For the text-containing cell, return its midpoint in (x, y) coordinate format. 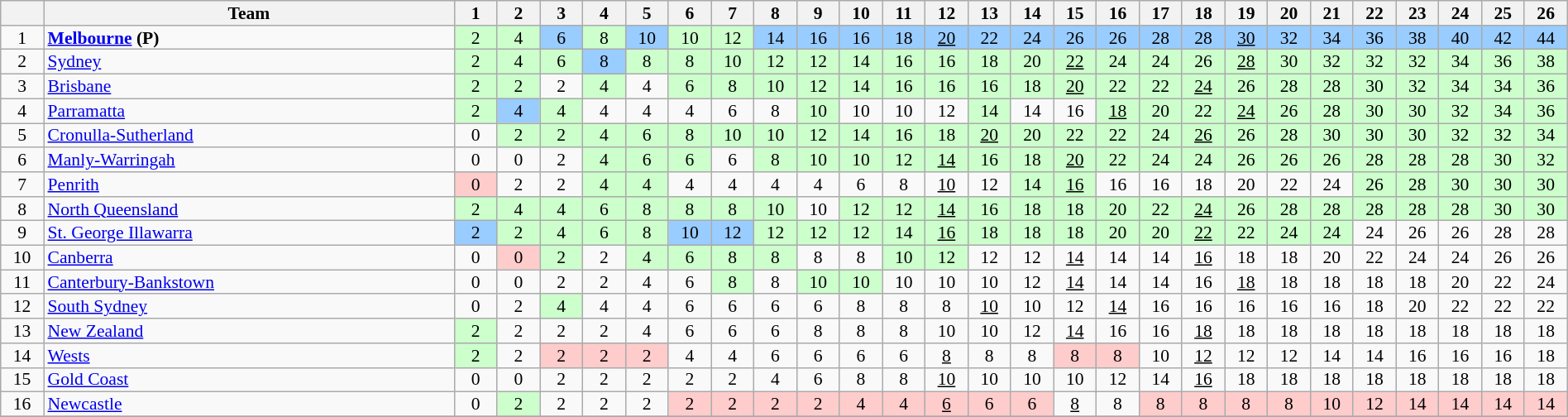
St. George Illawarra (248, 233)
Gold Coast (248, 380)
Team (248, 13)
44 (1546, 38)
Brisbane (248, 87)
Manly-Warringah (248, 160)
42 (1503, 38)
21 (1331, 13)
Wests (248, 356)
Cronulla-Sutherland (248, 136)
North Queensland (248, 209)
Penrith (248, 185)
17 (1160, 13)
South Sydney (248, 307)
19 (1246, 13)
New Zealand (248, 331)
23 (1417, 13)
40 (1460, 38)
25 (1503, 13)
Newcastle (248, 405)
Canberra (248, 258)
Parramatta (248, 111)
Sydney (248, 62)
Canterbury-Bankstown (248, 282)
Melbourne (P) (248, 38)
